Determine the (x, y) coordinate at the center of the cell enclosing the given text.  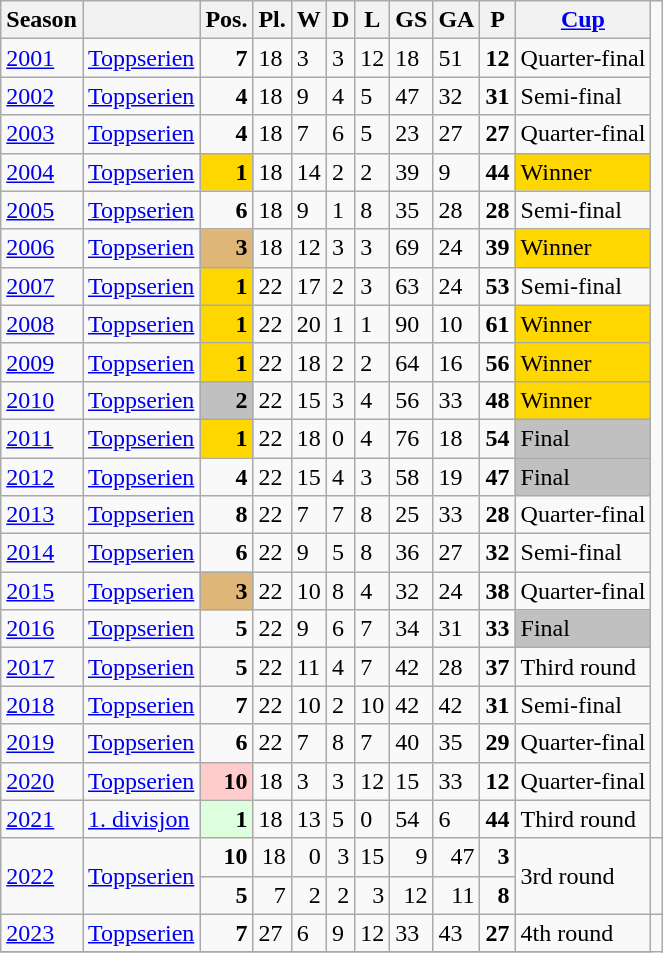
3rd round (583, 876)
23 (412, 134)
25 (412, 515)
2004 (42, 172)
63 (412, 286)
16 (456, 362)
2011 (42, 438)
W (308, 20)
2010 (42, 400)
1. divisjon (140, 819)
51 (456, 58)
76 (412, 438)
GS (412, 20)
2001 (42, 58)
2023 (42, 933)
48 (498, 400)
43 (456, 933)
D (340, 20)
2017 (42, 667)
L (372, 20)
19 (456, 477)
2022 (42, 876)
29 (498, 743)
4th round (583, 933)
90 (412, 324)
2015 (42, 591)
34 (412, 629)
Cup (583, 20)
36 (412, 553)
69 (412, 248)
2019 (42, 743)
GA (456, 20)
Season (42, 20)
61 (498, 324)
14 (308, 172)
2020 (42, 781)
Pos. (226, 20)
2016 (42, 629)
Pl. (272, 20)
P (498, 20)
13 (308, 819)
2013 (42, 515)
2012 (42, 477)
2002 (42, 96)
2008 (42, 324)
2006 (42, 248)
17 (308, 286)
2009 (42, 362)
40 (412, 743)
58 (412, 477)
64 (412, 362)
53 (498, 286)
2003 (42, 134)
20 (308, 324)
2018 (42, 705)
2014 (42, 553)
38 (498, 591)
2007 (42, 286)
2005 (42, 210)
2021 (42, 819)
37 (498, 667)
